Pinpoint the cell where the given text exists, returning its [X, Y] midpoint coordinate. 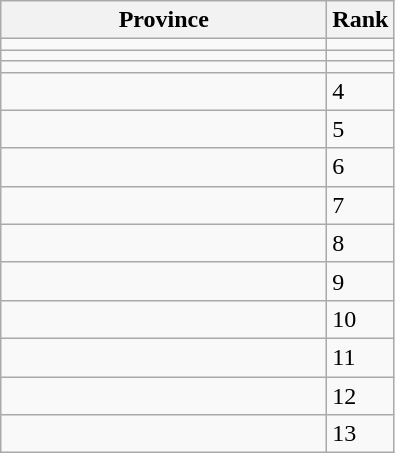
5 [360, 129]
10 [360, 319]
13 [360, 434]
7 [360, 205]
Rank [360, 20]
9 [360, 281]
4 [360, 91]
12 [360, 395]
Province [164, 20]
8 [360, 243]
11 [360, 357]
6 [360, 167]
